Output the (x, y) coordinate of the center of the cell containing the given text.  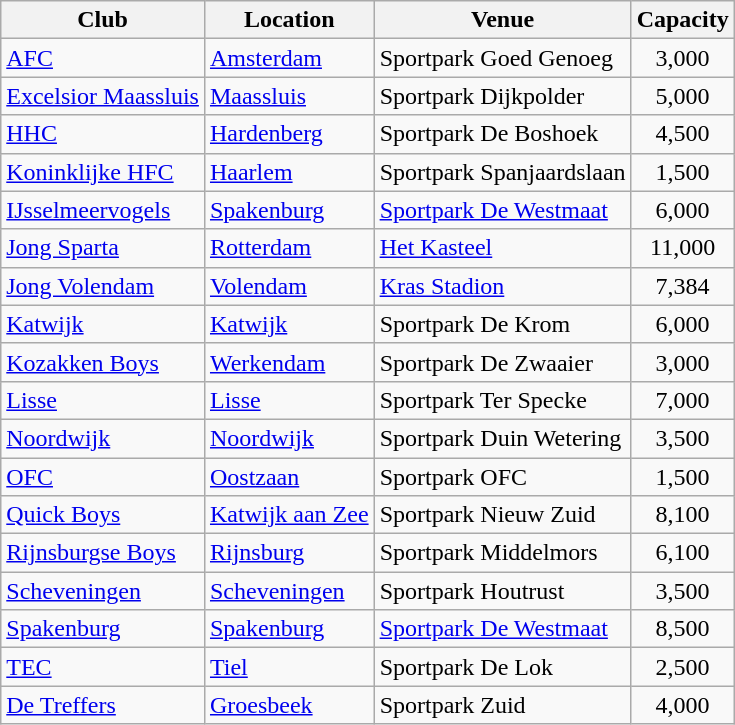
Katwijk aan Zee (289, 515)
Tiel (289, 667)
Sportpark Dijkpolder (502, 96)
Volendam (289, 286)
De Treffers (103, 705)
8,500 (682, 629)
Oostzaan (289, 477)
Sportpark Ter Specke (502, 400)
Quick Boys (103, 515)
Club (103, 20)
Amsterdam (289, 58)
Excelsior Maassluis (103, 96)
11,000 (682, 248)
Sportpark Houtrust (502, 591)
HHC (103, 134)
7,384 (682, 286)
Location (289, 20)
OFC (103, 477)
Sportpark De Zwaaier (502, 362)
AFC (103, 58)
Groesbeek (289, 705)
Sportpark Nieuw Zuid (502, 515)
8,100 (682, 515)
Sportpark De Krom (502, 324)
Kozakken Boys (103, 362)
Hardenberg (289, 134)
Sportpark Goed Genoeg (502, 58)
Rijnsburg (289, 553)
Koninklijke HFC (103, 172)
Sportpark Middelmors (502, 553)
Rotterdam (289, 248)
Jong Sparta (103, 248)
6,100 (682, 553)
5,000 (682, 96)
Jong Volendam (103, 286)
Kras Stadion (502, 286)
Sportpark OFC (502, 477)
Maassluis (289, 96)
4,500 (682, 134)
4,000 (682, 705)
Het Kasteel (502, 248)
Sportpark Zuid (502, 705)
Sportpark Spanjaardslaan (502, 172)
Rijnsburgse Boys (103, 553)
Haarlem (289, 172)
Sportpark De Boshoek (502, 134)
2,500 (682, 667)
Werkendam (289, 362)
Capacity (682, 20)
7,000 (682, 400)
Sportpark Duin Wetering (502, 438)
TEC (103, 667)
Venue (502, 20)
IJsselmeervogels (103, 210)
Sportpark De Lok (502, 667)
